Determine the [x, y] coordinate at the center of the cell enclosing the given text.  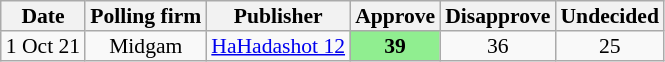
HaHadashot 12 [278, 46]
Date [43, 16]
Undecided [609, 16]
Polling firm [146, 16]
25 [609, 46]
1 Oct 21 [43, 46]
Approve [395, 16]
36 [498, 46]
Midgam [146, 46]
Disapprove [498, 16]
39 [395, 46]
Publisher [278, 16]
